Pinpoint the cell where the given text exists, returning its [x, y] midpoint coordinate. 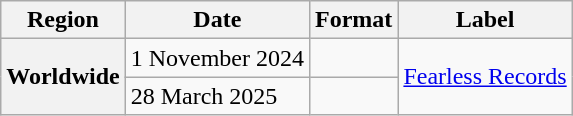
Worldwide [63, 77]
Fearless Records [485, 77]
Region [63, 20]
28 March 2025 [217, 96]
1 November 2024 [217, 58]
Label [485, 20]
Format [354, 20]
Date [217, 20]
